Find where the given text appears and provide that cell's center as [x, y] coordinate. 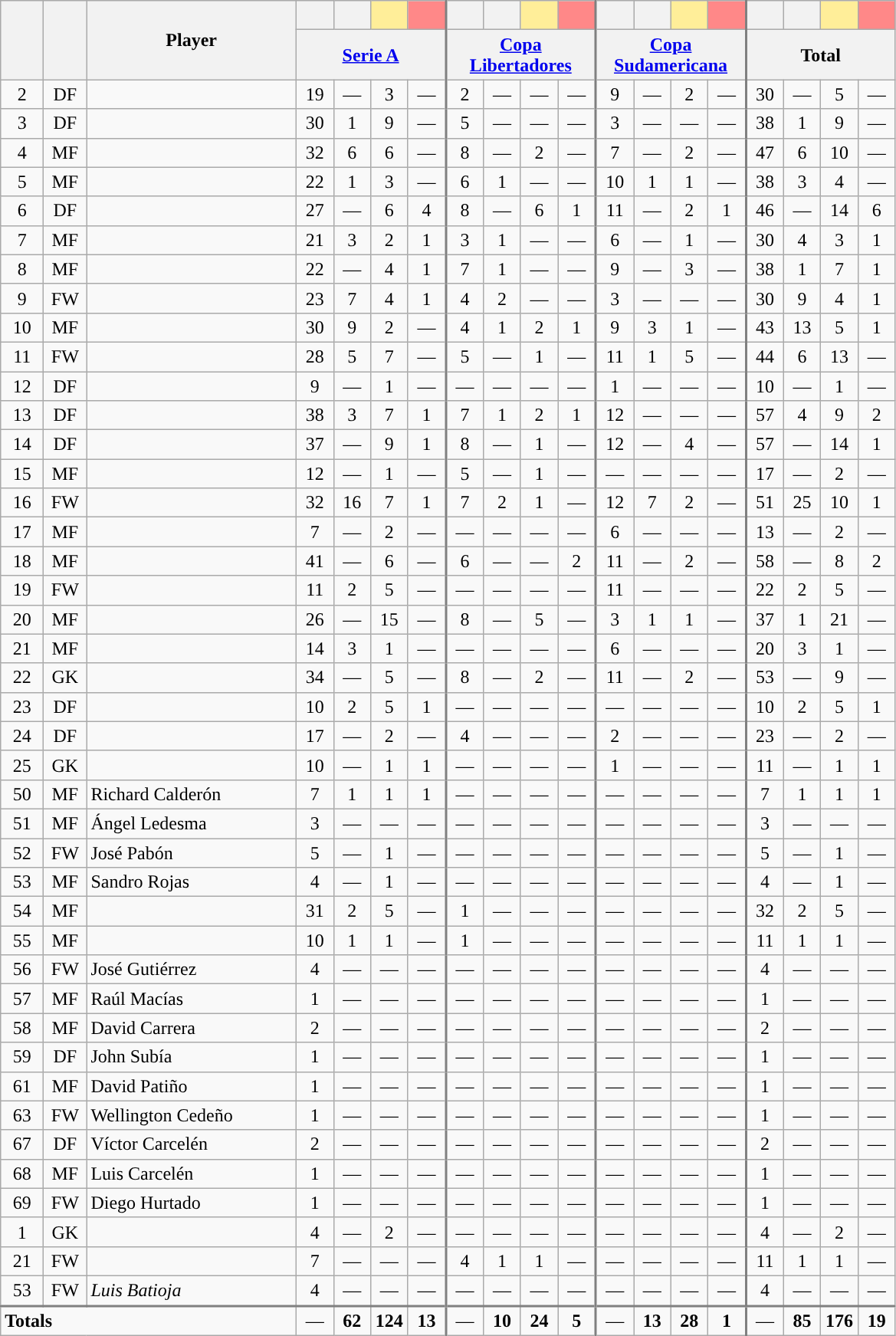
54 [22, 911]
Luis Carcelén [192, 1174]
56 [22, 970]
43 [765, 327]
Wellington Cedeño [192, 1115]
José Gutiérrez [192, 970]
55 [22, 940]
34 [314, 678]
67 [22, 1144]
52 [22, 853]
27 [314, 211]
CopaSudamericana [671, 55]
59 [22, 1057]
CopaLibertadores [520, 55]
68 [22, 1174]
18 [22, 561]
46 [765, 211]
63 [22, 1115]
Ángel Ledesma [192, 823]
Luis Batioja [192, 1291]
Total [820, 55]
Richard Calderón [192, 794]
Diego Hurtado [192, 1203]
69 [22, 1203]
61 [22, 1086]
John Subía [192, 1057]
David Patiño [192, 1086]
44 [765, 356]
Sandro Rojas [192, 882]
31 [314, 911]
Raúl Macías [192, 999]
Víctor Carcelén [192, 1144]
62 [353, 1320]
Player [192, 40]
47 [765, 153]
124 [389, 1320]
Serie A [371, 55]
Totals [149, 1320]
50 [22, 794]
26 [314, 619]
José Pabón [192, 853]
176 [840, 1320]
David Carrera [192, 1028]
85 [802, 1320]
41 [314, 561]
